Return [X, Y] of the center of cell containing provided text 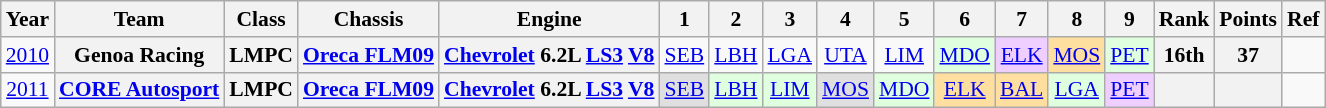
Team [139, 19]
Engine [549, 19]
UTA [846, 55]
Year [28, 19]
BAL [1022, 90]
Class [261, 19]
4 [846, 19]
16th [1184, 55]
6 [964, 19]
2011 [28, 90]
37 [1248, 55]
8 [1076, 19]
Ref [1303, 19]
1 [684, 19]
Points [1248, 19]
3 [790, 19]
2010 [28, 55]
Rank [1184, 19]
Chassis [368, 19]
2 [736, 19]
7 [1022, 19]
5 [904, 19]
CORE Autosport [139, 90]
Genoa Racing [139, 55]
9 [1130, 19]
